Detect which cell encompasses the target text, then output its (X, Y) center coordinate. 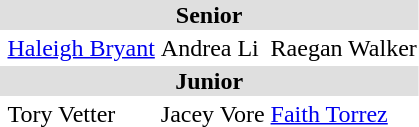
Senior (209, 15)
Junior (209, 81)
Raegan Walker (344, 48)
Haleigh Bryant (81, 48)
Andrea Li (212, 48)
